Detect which cell encompasses the target text, then output its [x, y] center coordinate. 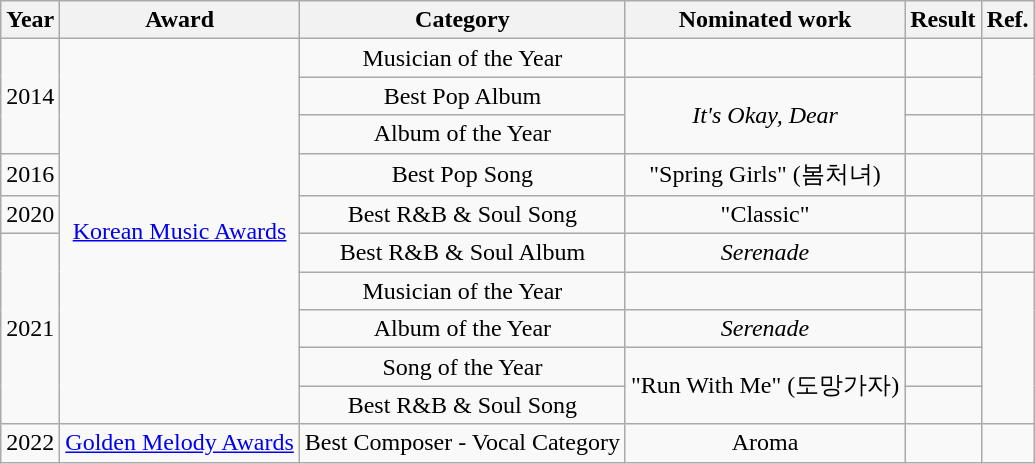
Category [462, 20]
Golden Melody Awards [180, 443]
2016 [30, 174]
Best Pop Album [462, 96]
"Classic" [764, 215]
Year [30, 20]
Aroma [764, 443]
Best R&B & Soul Album [462, 253]
Result [943, 20]
Korean Music Awards [180, 232]
Ref. [1008, 20]
2020 [30, 215]
"Spring Girls" (봄처녀) [764, 174]
2022 [30, 443]
Best Pop Song [462, 174]
2014 [30, 96]
Song of the Year [462, 367]
Nominated work [764, 20]
Award [180, 20]
"Run With Me" (도망가자) [764, 386]
It's Okay, Dear [764, 115]
Best Composer - Vocal Category [462, 443]
2021 [30, 329]
